Search for the cell housing the specified text and yield its [X, Y] center coordinate. 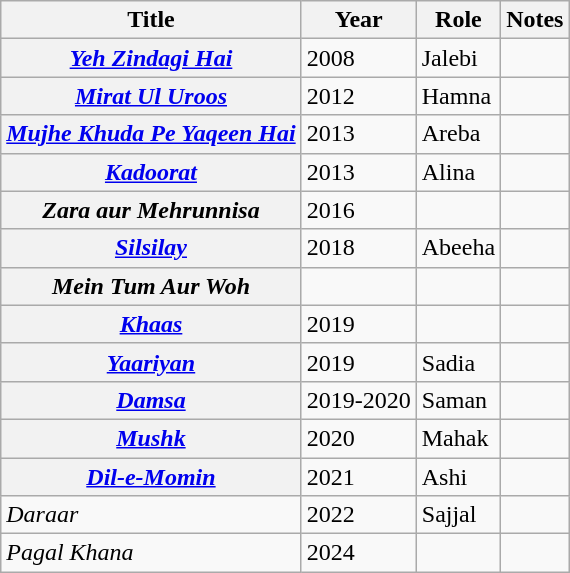
Sadia [458, 362]
2021 [358, 477]
Mirat Ul Uroos [151, 96]
Yaariyan [151, 362]
Kadoorat [151, 172]
Abeeha [458, 248]
Ashi [458, 477]
Alina [458, 172]
Notes [535, 20]
Mujhe Khuda Pe Yaqeen Hai [151, 134]
Damsa [151, 400]
2020 [358, 438]
Sajjal [458, 515]
Title [151, 20]
2024 [358, 553]
2018 [358, 248]
Zara aur Mehrunnisa [151, 210]
2022 [358, 515]
Mushk [151, 438]
Year [358, 20]
2012 [358, 96]
Hamna [458, 96]
2016 [358, 210]
Areba [458, 134]
Jalebi [458, 58]
Pagal Khana [151, 553]
Yeh Zindagi Hai [151, 58]
2008 [358, 58]
Mahak [458, 438]
Saman [458, 400]
Khaas [151, 324]
Daraar [151, 515]
Silsilay [151, 248]
Role [458, 20]
Dil-e-Momin [151, 477]
Mein Tum Aur Woh [151, 286]
2019-2020 [358, 400]
